Locate the cell with the specified text and output its [X, Y] center coordinate. 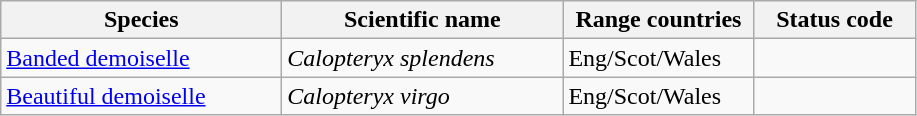
Range countries [658, 20]
Calopteryx virgo [422, 96]
Calopteryx splendens [422, 58]
Species [142, 20]
Banded demoiselle [142, 58]
Beautiful demoiselle [142, 96]
Scientific name [422, 20]
Status code [834, 20]
